Return the [x, y] coordinate for the center point of the cell that contains the specified text.  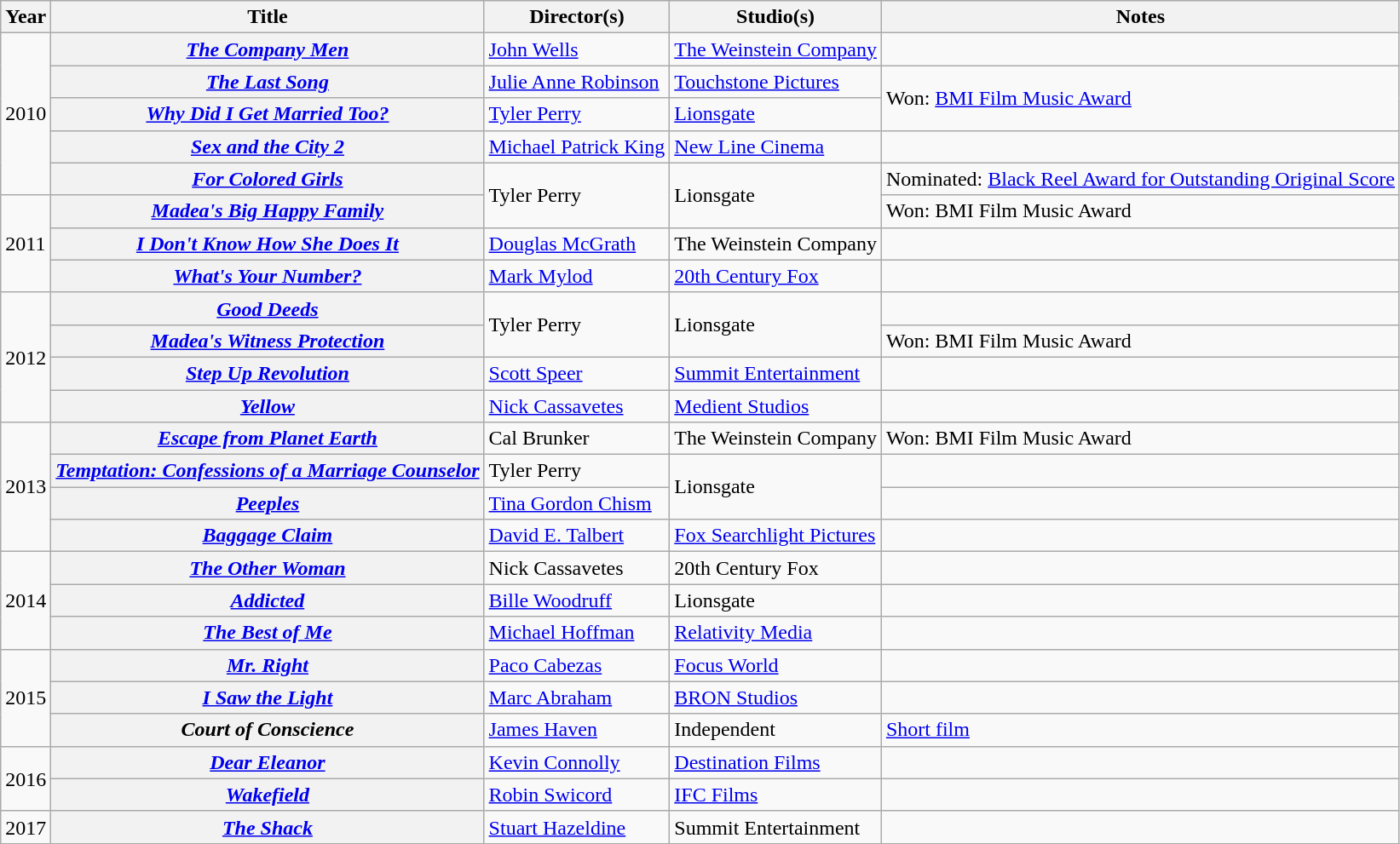
Julie Anne Robinson [577, 82]
New Line Cinema [775, 146]
Medient Studios [775, 406]
2017 [26, 827]
Kevin Connolly [577, 762]
Yellow [268, 406]
IFC Films [775, 795]
Dear Eleanor [268, 762]
Temptation: Confessions of a Marriage Counselor [268, 471]
Robin Swicord [577, 795]
Sex and the City 2 [268, 146]
I Don't Know How She Does It [268, 244]
Stuart Hazeldine [577, 827]
Focus World [775, 665]
Wakefield [268, 795]
Short film [1140, 730]
Baggage Claim [268, 536]
Douglas McGrath [577, 244]
Director(s) [577, 17]
What's Your Number? [268, 276]
Addicted [268, 600]
Tina Gordon Chism [577, 503]
Studio(s) [775, 17]
Scott Speer [577, 373]
2016 [26, 778]
For Colored Girls [268, 179]
Relativity Media [775, 633]
Michael Hoffman [577, 633]
Fox Searchlight Pictures [775, 536]
The Last Song [268, 82]
BRON Studios [775, 698]
Good Deeds [268, 308]
Paco Cabezas [577, 665]
Michael Patrick King [577, 146]
Madea's Witness Protection [268, 341]
2014 [26, 600]
Title [268, 17]
I Saw the Light [268, 698]
Court of Conscience [268, 730]
Mark Mylod [577, 276]
2011 [26, 244]
Mr. Right [268, 665]
Year [26, 17]
Step Up Revolution [268, 373]
The Shack [268, 827]
Destination Films [775, 762]
The Company Men [268, 49]
John Wells [577, 49]
Touchstone Pictures [775, 82]
Marc Abraham [577, 698]
Nominated: Black Reel Award for Outstanding Original Score [1140, 179]
Bille Woodruff [577, 600]
2013 [26, 487]
James Haven [577, 730]
Independent [775, 730]
The Best of Me [268, 633]
2012 [26, 357]
Madea's Big Happy Family [268, 211]
Why Did I Get Married Too? [268, 114]
2015 [26, 698]
David E. Talbert [577, 536]
Escape from Planet Earth [268, 439]
Peeples [268, 503]
Cal Brunker [577, 439]
2010 [26, 114]
The Other Woman [268, 568]
Notes [1140, 17]
